Search for the cell housing the specified text and yield its (X, Y) center coordinate. 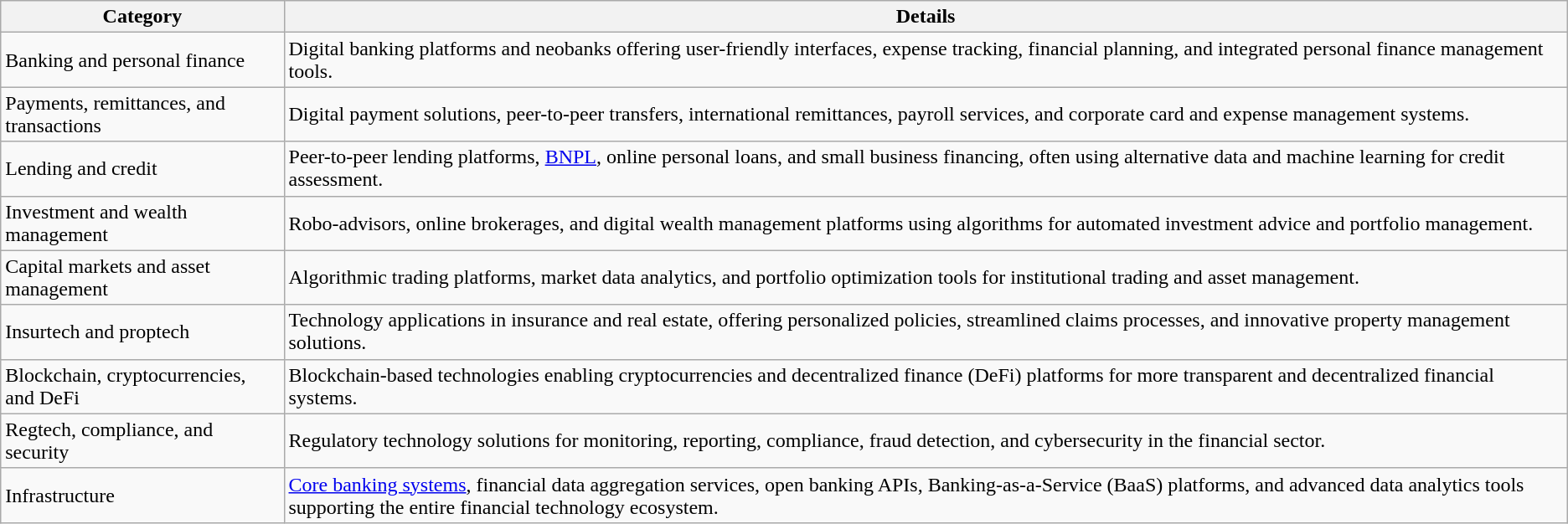
Banking and personal finance (142, 60)
Payments, remittances, and transactions (142, 114)
Category (142, 17)
Regtech, compliance, and security (142, 440)
Details (926, 17)
Robo-advisors, online brokerages, and digital wealth management platforms using algorithms for automated investment advice and portfolio management. (926, 223)
Lending and credit (142, 169)
Blockchain, cryptocurrencies, and DeFi (142, 387)
Algorithmic trading platforms, market data analytics, and portfolio optimization tools for institutional trading and asset management. (926, 278)
Infrastructure (142, 496)
Insurtech and proptech (142, 331)
Capital markets and asset management (142, 278)
Digital payment solutions, peer-to-peer transfers, international remittances, payroll services, and corporate card and expense management systems. (926, 114)
Investment and wealth management (142, 223)
Regulatory technology solutions for monitoring, reporting, compliance, fraud detection, and cybersecurity in the financial sector. (926, 440)
